Identify which cell holds the provided text, then report its (x, y) central coordinate. 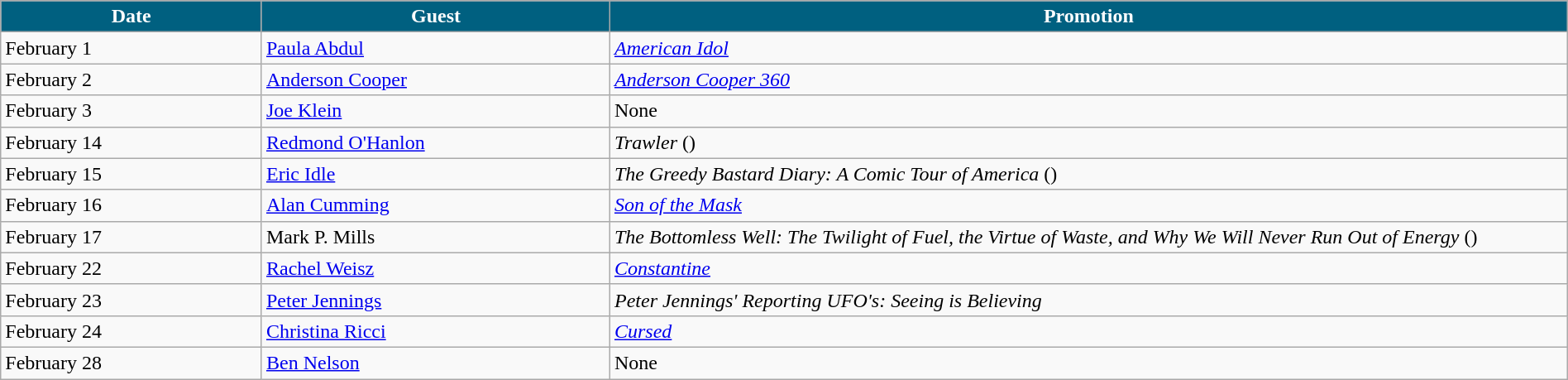
American Idol (1088, 48)
Anderson Cooper 360 (1088, 79)
February 22 (131, 268)
Redmond O'Hanlon (435, 142)
February 3 (131, 111)
Anderson Cooper (435, 79)
Peter Jennings' Reporting UFO's: Seeing is Believing (1088, 300)
The Bottomless Well: The Twilight of Fuel, the Virtue of Waste, and Why We Will Never Run Out of Energy () (1088, 237)
Constantine (1088, 268)
Paula Abdul (435, 48)
February 23 (131, 300)
February 14 (131, 142)
Peter Jennings (435, 300)
Christina Ricci (435, 331)
February 24 (131, 331)
Ben Nelson (435, 363)
February 15 (131, 174)
Joe Klein (435, 111)
February 28 (131, 363)
February 2 (131, 79)
Cursed (1088, 331)
February 17 (131, 237)
Guest (435, 17)
Eric Idle (435, 174)
Mark P. Mills (435, 237)
Rachel Weisz (435, 268)
Trawler () (1088, 142)
February 1 (131, 48)
Date (131, 17)
Alan Cumming (435, 205)
Son of the Mask (1088, 205)
The Greedy Bastard Diary: A Comic Tour of America () (1088, 174)
Promotion (1088, 17)
February 16 (131, 205)
